Scan for the cell matching the given text and deliver its (x, y) coordinate at center. 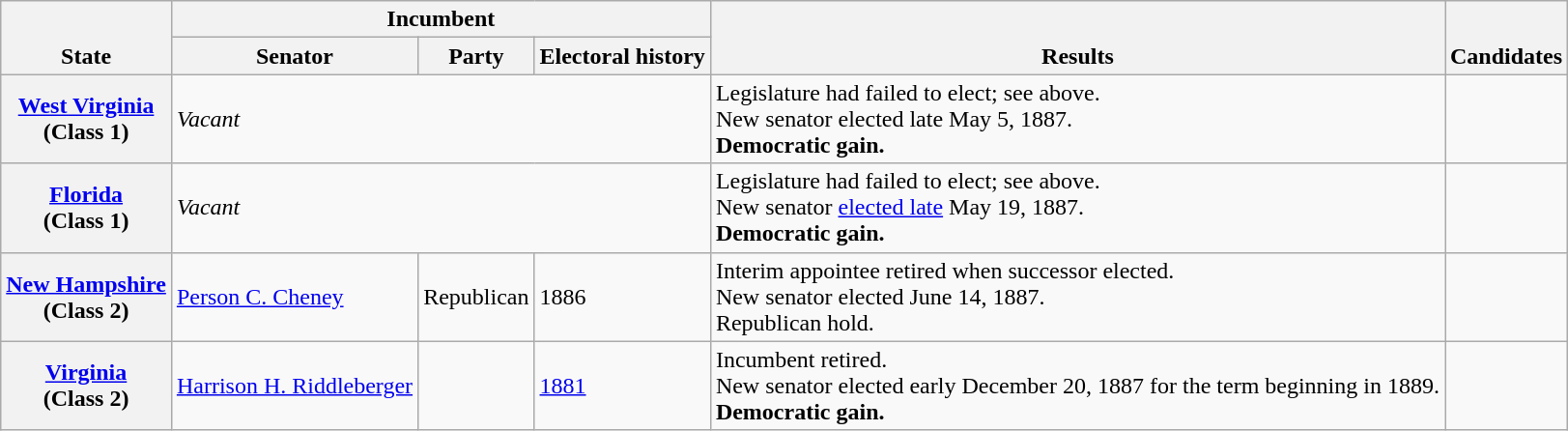
Senator (294, 56)
Interim appointee retired when successor elected.New senator elected June 14, 1887.Republican hold. (1077, 297)
Legislature had failed to elect; see above.New senator elected late May 19, 1887.Democratic gain. (1077, 208)
State (87, 38)
New Hampshire(Class 2) (87, 297)
Florida(Class 1) (87, 208)
Person C. Cheney (294, 297)
Party (476, 56)
Republican (476, 297)
Incumbent retired.New senator elected early December 20, 1887 for the term beginning in 1889.Democratic gain. (1077, 386)
Electoral history (622, 56)
Legislature had failed to elect; see above.New senator elected late May 5, 1887.Democratic gain. (1077, 119)
Candidates (1507, 38)
Incumbent (441, 19)
Harrison H. Riddleberger (294, 386)
1886 (622, 297)
Results (1077, 38)
1881 (622, 386)
Virginia(Class 2) (87, 386)
West Virginia(Class 1) (87, 119)
